Return (x, y) of the center of cell containing provided text 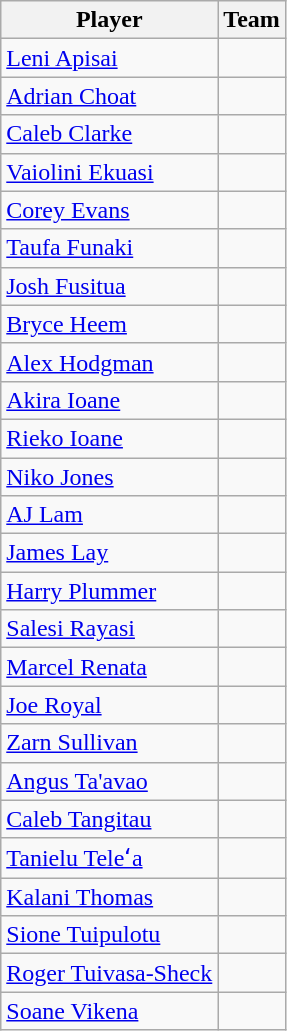
Caleb Tangitau (110, 819)
Tanielu Teleʻa (110, 858)
Rieko Ioane (110, 438)
Akira Ioane (110, 400)
Alex Hodgman (110, 362)
Team (252, 20)
Leni Apisai (110, 58)
Corey Evans (110, 210)
Niko Jones (110, 477)
Roger Tuivasa-Sheck (110, 973)
Soane Vikena (110, 1011)
Harry Plummer (110, 591)
James Lay (110, 553)
Adrian Choat (110, 96)
Kalani Thomas (110, 897)
Joe Royal (110, 705)
Vaiolini Ekuasi (110, 172)
AJ Lam (110, 515)
Marcel Renata (110, 667)
Bryce Heem (110, 324)
Taufa Funaki (110, 248)
Sione Tuipulotu (110, 935)
Player (110, 20)
Josh Fusitua (110, 286)
Caleb Clarke (110, 134)
Zarn Sullivan (110, 743)
Salesi Rayasi (110, 629)
Angus Ta'avao (110, 781)
